Locate the cell with the specified text and output its [x, y] center coordinate. 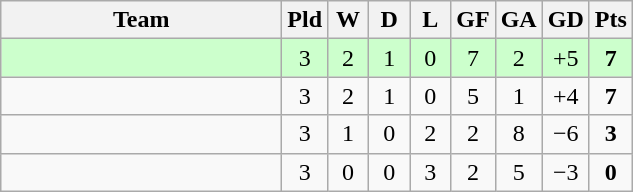
Team [142, 20]
L [430, 20]
8 [518, 134]
GD [566, 20]
W [348, 20]
Pts [610, 20]
−6 [566, 134]
+5 [566, 58]
D [390, 20]
Pld [305, 20]
GF [473, 20]
GA [518, 20]
+4 [566, 96]
−3 [566, 172]
